From the cell containing the given text, extract its center point as [X, Y] coordinate. 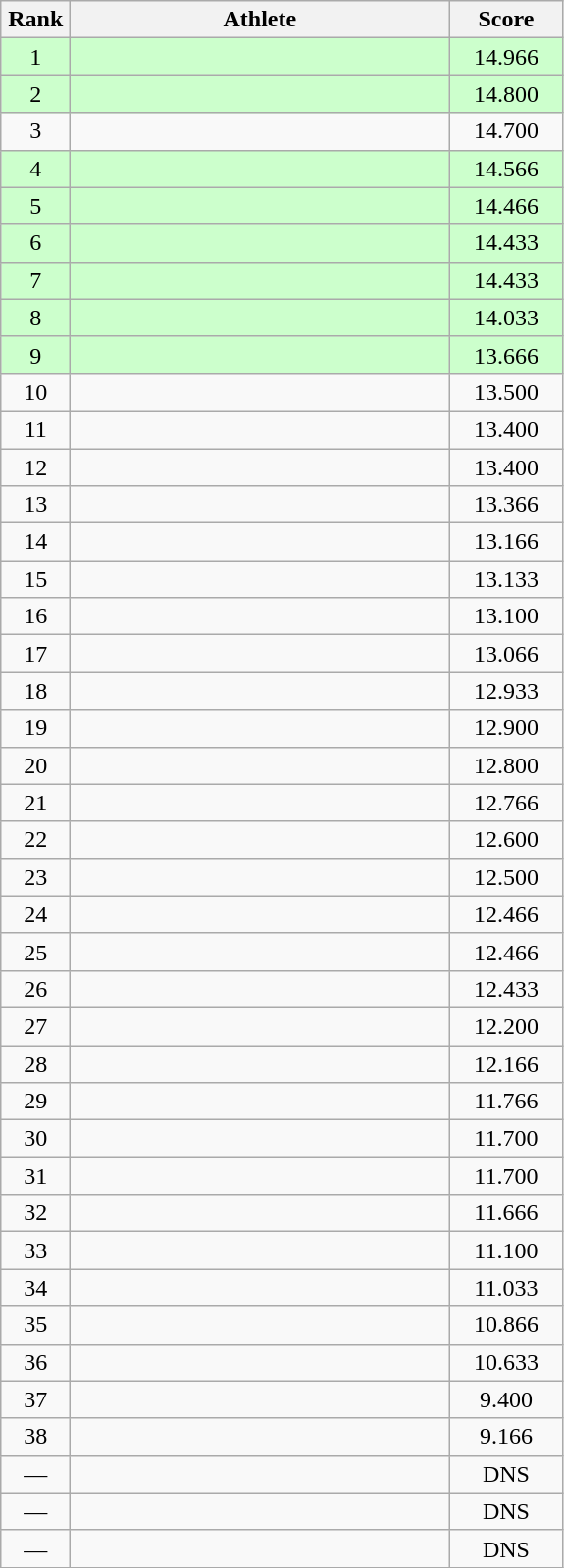
18 [35, 691]
13.133 [506, 579]
30 [35, 1139]
5 [35, 206]
36 [35, 1362]
35 [35, 1325]
6 [35, 243]
24 [35, 914]
13.666 [506, 355]
32 [35, 1213]
13.166 [506, 542]
14.033 [506, 318]
38 [35, 1437]
20 [35, 765]
12.800 [506, 765]
Rank [35, 20]
13.366 [506, 505]
12.200 [506, 1026]
12 [35, 467]
17 [35, 654]
11.033 [506, 1288]
16 [35, 616]
13.066 [506, 654]
11.666 [506, 1213]
12.600 [506, 840]
29 [35, 1102]
13.500 [506, 392]
28 [35, 1063]
4 [35, 169]
21 [35, 803]
34 [35, 1288]
Score [506, 20]
14 [35, 542]
13.100 [506, 616]
14.566 [506, 169]
9.400 [506, 1399]
13 [35, 505]
22 [35, 840]
12.500 [506, 877]
9 [35, 355]
7 [35, 280]
26 [35, 989]
33 [35, 1250]
9.166 [506, 1437]
10.633 [506, 1362]
23 [35, 877]
12.900 [506, 728]
11 [35, 429]
1 [35, 57]
14.466 [506, 206]
10 [35, 392]
12.433 [506, 989]
Athlete [260, 20]
19 [35, 728]
14.966 [506, 57]
15 [35, 579]
12.766 [506, 803]
10.866 [506, 1325]
31 [35, 1176]
27 [35, 1026]
14.700 [506, 131]
14.800 [506, 94]
11.100 [506, 1250]
3 [35, 131]
2 [35, 94]
12.933 [506, 691]
25 [35, 952]
11.766 [506, 1102]
37 [35, 1399]
8 [35, 318]
12.166 [506, 1063]
